Return [X, Y] of the center of cell containing provided text 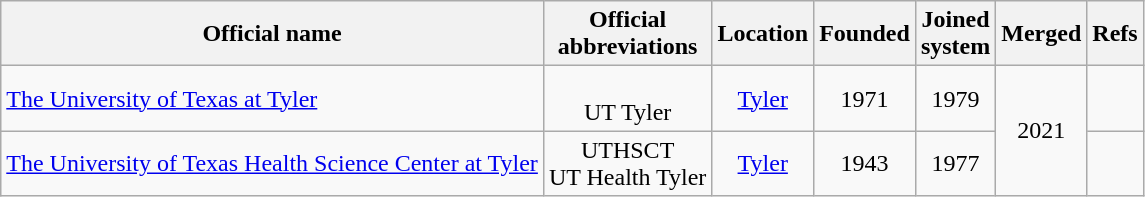
Officialabbreviations [627, 34]
1977 [955, 164]
The University of Texas Health Science Center at Tyler [272, 164]
Joinedsystem [955, 34]
Official name [272, 34]
UT Tyler [627, 98]
Merged [1042, 34]
1971 [865, 98]
UTHSCTUT Health Tyler [627, 164]
1979 [955, 98]
Location [763, 34]
Founded [865, 34]
1943 [865, 164]
Refs [1115, 34]
The University of Texas at Tyler [272, 98]
2021 [1042, 131]
